Find where the given text appears and provide that cell's center as [x, y] coordinate. 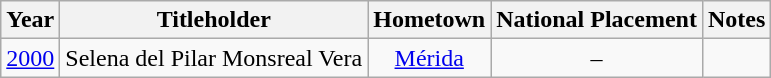
– [597, 58]
Mérida [430, 58]
Selena del Pilar Monsreal Vera [214, 58]
Titleholder [214, 20]
National Placement [597, 20]
Hometown [430, 20]
Year [30, 20]
Notes [736, 20]
2000 [30, 58]
